Provide the [x, y] coordinate of the cell's center where the given text is located.  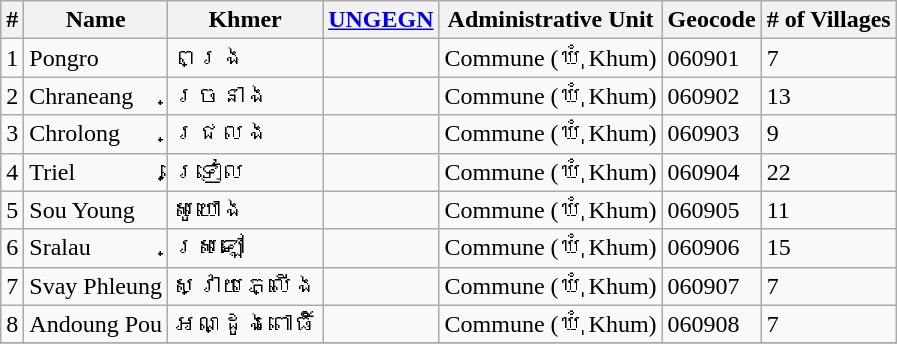
UNGEGN [381, 20]
ស្វាយភ្លើង [246, 286]
3 [12, 134]
Name [96, 20]
Pongro [96, 58]
2 [12, 96]
5 [12, 210]
15 [828, 248]
060908 [712, 324]
# of Villages [828, 20]
Andoung Pou [96, 324]
9 [828, 134]
4 [12, 172]
សូយោង [246, 210]
060901 [712, 58]
8 [12, 324]
060907 [712, 286]
Administrative Unit [550, 20]
Sou Young [96, 210]
Chrolong [96, 134]
ជ្រលង [246, 134]
060902 [712, 96]
6 [12, 248]
060904 [712, 172]
Chraneang [96, 96]
22 [828, 172]
060906 [712, 248]
# [12, 20]
060905 [712, 210]
Khmer [246, 20]
ពង្រ [246, 58]
Svay Phleung [96, 286]
060903 [712, 134]
11 [828, 210]
1 [12, 58]
13 [828, 96]
Triel [96, 172]
Sralau [96, 248]
ស្រឡៅ [246, 248]
ទ្រៀល [246, 172]
Geocode [712, 20]
ច្រនាង [246, 96]
អណ្ដូងពោធិ៍ [246, 324]
